Return (x, y) of the center of cell containing provided text 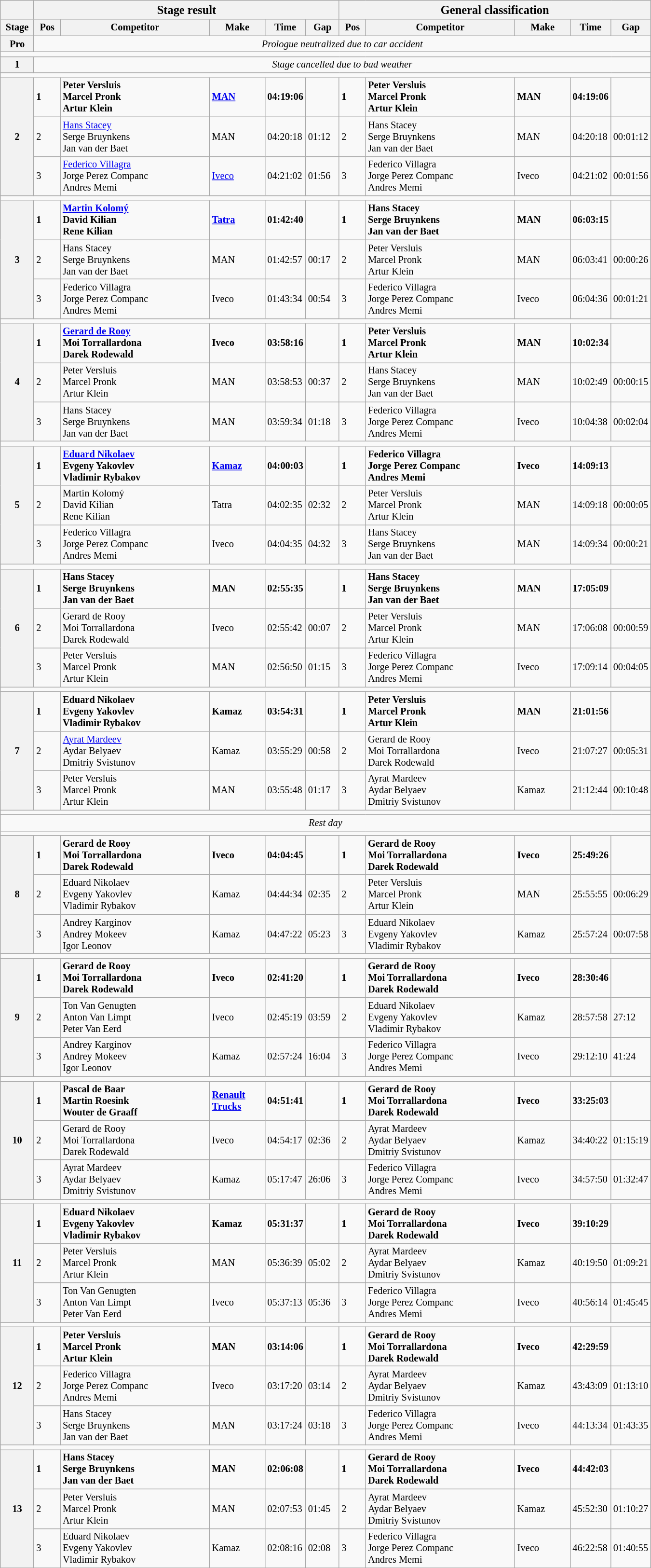
33:25:03 (590, 1101)
01:43:34 (285, 299)
02:55:42 (285, 628)
25:57:24 (590, 934)
01:42:57 (285, 260)
9 (17, 1017)
00:37 (323, 382)
03:58:16 (285, 343)
39:10:29 (590, 1224)
01:09:21 (631, 1263)
01:43:35 (631, 1425)
41:24 (631, 1057)
General classification (495, 10)
00:06:29 (631, 894)
34:40:22 (590, 1140)
4 (17, 382)
01:45 (323, 1509)
00:00:15 (631, 382)
17:06:08 (590, 628)
03:59 (323, 1018)
17:09:14 (590, 667)
13 (17, 1508)
00:02:04 (631, 422)
00:00:59 (631, 628)
00:01:56 (631, 176)
00:01:21 (631, 299)
02:06:08 (285, 1469)
00:07 (323, 628)
04:47:22 (285, 934)
Pascal de Baar Martin Roesink Wouter de Graaff (135, 1101)
21:01:56 (590, 711)
05:36 (323, 1303)
03:58:53 (285, 382)
05:37:13 (285, 1303)
16:04 (323, 1057)
21:12:44 (590, 790)
28:30:46 (590, 978)
06:03:15 (590, 220)
29:12:10 (590, 1057)
10:02:49 (590, 382)
14:09:18 (590, 505)
03:55:48 (285, 790)
01:45:45 (631, 1303)
40:56:14 (590, 1303)
01:13:10 (631, 1386)
00:05:31 (631, 751)
11 (17, 1263)
01:12 (323, 137)
17:05:09 (590, 589)
02:45:19 (285, 1018)
06:03:41 (590, 260)
01:15 (323, 667)
02:55:35 (285, 589)
00:17 (323, 260)
Rest day (325, 823)
45:52:30 (590, 1509)
01:42:40 (285, 220)
46:22:58 (590, 1548)
00:00:26 (631, 260)
10 (17, 1141)
03:55:29 (285, 751)
05:17:47 (285, 1180)
02:41:20 (285, 978)
02:08:16 (285, 1548)
02:08 (323, 1548)
01:18 (323, 422)
44:42:03 (590, 1469)
28:57:58 (590, 1018)
Pro (17, 44)
00:10:48 (631, 790)
05:36:39 (285, 1263)
14:09:13 (590, 466)
03:54:31 (285, 711)
00:04:05 (631, 667)
44:13:34 (590, 1425)
Stage (17, 28)
8 (17, 894)
7 (17, 751)
00:00:21 (631, 544)
Renault Trucks (237, 1101)
04:44:34 (285, 894)
01:10:27 (631, 1509)
Stage result (186, 10)
00:58 (323, 751)
02:36 (323, 1140)
02:56:50 (285, 667)
6 (17, 628)
01:15:19 (631, 1140)
03:59:34 (285, 422)
03:14:06 (285, 1347)
00:07:58 (631, 934)
04:02:35 (285, 505)
14:09:34 (590, 544)
26:06 (323, 1180)
06:04:36 (590, 299)
04:00:03 (285, 466)
04:54:17 (285, 1140)
40:19:50 (590, 1263)
02:57:24 (285, 1057)
01:56 (323, 176)
04:32 (323, 544)
25:49:26 (590, 855)
01:40:55 (631, 1548)
27:12 (631, 1018)
43:43:09 (590, 1386)
10:02:34 (590, 343)
02:32 (323, 505)
03:18 (323, 1425)
01:32:47 (631, 1180)
03:17:20 (285, 1386)
00:00:05 (631, 505)
01:17 (323, 790)
12 (17, 1386)
03:14 (323, 1386)
00:01:12 (631, 137)
05:23 (323, 934)
21:07:27 (590, 751)
02:07:53 (285, 1509)
04:51:41 (285, 1101)
04:04:35 (285, 544)
34:57:50 (590, 1180)
25:55:55 (590, 894)
00:54 (323, 299)
04:04:45 (285, 855)
Prologue neutralized due to car accident (342, 44)
10:04:38 (590, 422)
05:02 (323, 1263)
5 (17, 505)
03:17:24 (285, 1425)
02:35 (323, 894)
42:29:59 (590, 1347)
05:31:37 (285, 1224)
Stage cancelled due to bad weather (342, 65)
